Return the [X, Y] coordinate for the center point of the cell that contains the specified text.  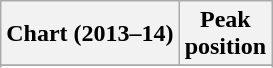
Chart (2013–14) [90, 34]
Peakposition [225, 34]
